For the text-containing cell, return its midpoint in (X, Y) coordinate format. 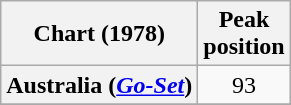
Australia (Go-Set) (100, 85)
Chart (1978) (100, 34)
93 (244, 85)
Peakposition (244, 34)
